For the text-containing cell, return its midpoint in [X, Y] coordinate format. 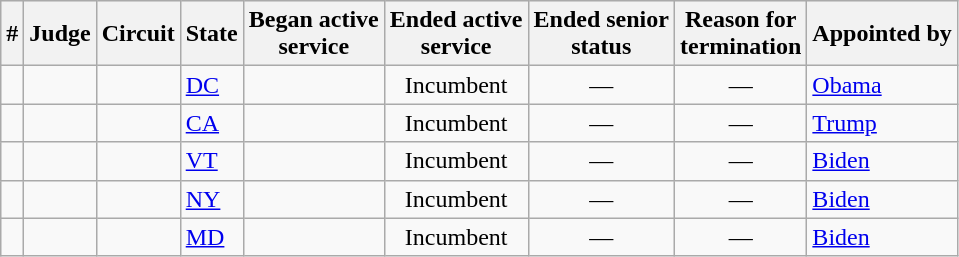
Appointed by [882, 34]
Judge [60, 34]
VT [212, 161]
Ended activeservice [456, 34]
# [12, 34]
DC [212, 85]
Began activeservice [314, 34]
NY [212, 199]
Ended seniorstatus [601, 34]
Circuit [138, 34]
State [212, 34]
Trump [882, 123]
MD [212, 237]
Obama [882, 85]
Reason fortermination [740, 34]
CA [212, 123]
